Pinpoint the cell where the given text exists, returning its (x, y) midpoint coordinate. 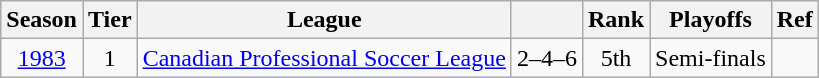
1983 (42, 58)
Rank (616, 20)
League (324, 20)
Tier (110, 20)
Season (42, 20)
Semi-finals (711, 58)
Ref (794, 20)
5th (616, 58)
Canadian Professional Soccer League (324, 58)
1 (110, 58)
Playoffs (711, 20)
2–4–6 (546, 58)
